Provide the [x, y] coordinate of the cell's center where the given text is located.  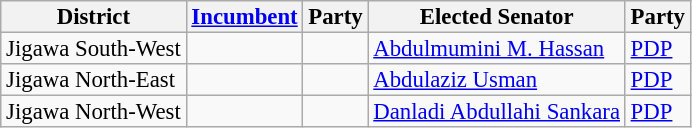
Abdulmumini M. Hassan [496, 49]
Jigawa South-West [94, 49]
Danladi Abdullahi Sankara [496, 112]
Elected Senator [496, 17]
Jigawa North-East [94, 80]
Incumbent [244, 17]
Abdulaziz Usman [496, 80]
District [94, 17]
Jigawa North-West [94, 112]
